From the cell containing the given text, extract its center point as [X, Y] coordinate. 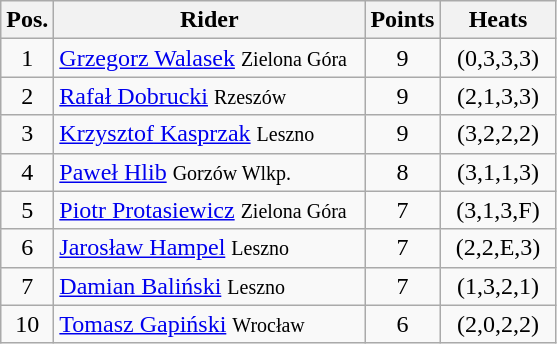
Pos. [28, 20]
10 [28, 324]
5 [28, 210]
8 [402, 172]
(0,3,3,3) [498, 58]
Heats [498, 20]
Damian Baliński Leszno [210, 286]
3 [28, 134]
4 [28, 172]
Rider [210, 20]
(3,1,1,3) [498, 172]
1 [28, 58]
(2,2,E,3) [498, 248]
Points [402, 20]
Piotr Protasiewicz Zielona Góra [210, 210]
Grzegorz Walasek Zielona Góra [210, 58]
2 [28, 96]
(3,1,3,F) [498, 210]
(2,1,3,3) [498, 96]
(2,0,2,2) [498, 324]
Jarosław Hampel Leszno [210, 248]
Paweł Hlib Gorzów Wlkp. [210, 172]
Rafał Dobrucki Rzeszów [210, 96]
(1,3,2,1) [498, 286]
Tomasz Gapiński Wrocław [210, 324]
Krzysztof Kasprzak Leszno [210, 134]
(3,2,2,2) [498, 134]
